Return (x, y) of the center of cell containing provided text 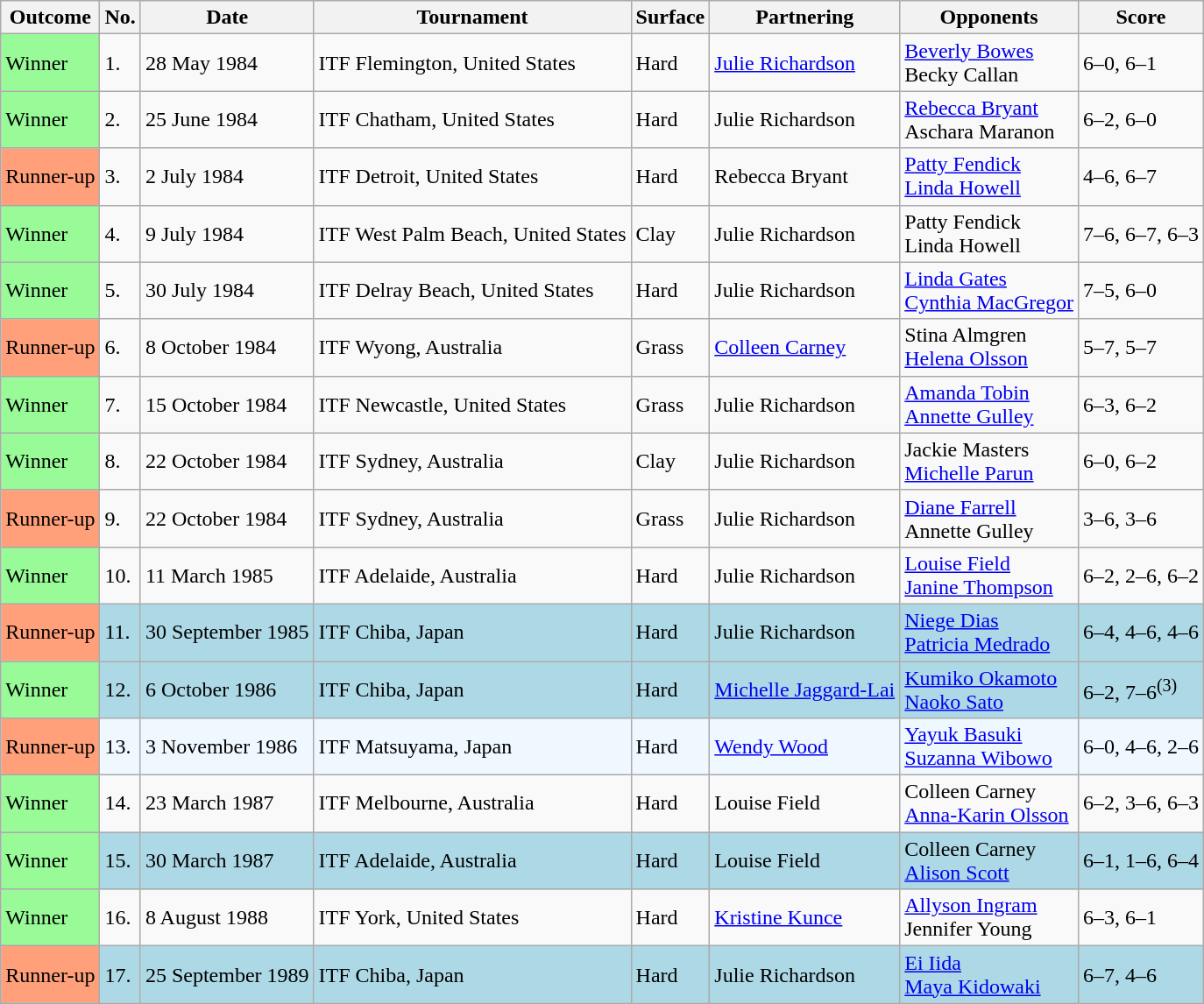
6–2, 2–6, 6–2 (1141, 575)
Ei Iida Maya Kidowaki (989, 974)
4. (120, 233)
2 July 1984 (227, 177)
25 September 1989 (227, 974)
Yayuk Basuki Suzanna Wibowo (989, 746)
ITF Detroit, United States (472, 177)
9. (120, 519)
Surface (670, 18)
Colleen Carney Anna-Karin Olsson (989, 804)
Tournament (472, 18)
10. (120, 575)
Wendy Wood (804, 746)
30 July 1984 (227, 291)
5. (120, 291)
6–4, 4–6, 4–6 (1141, 633)
3 November 1986 (227, 746)
Stina Almgren Helena Olsson (989, 347)
Kristine Kunce (804, 918)
6–3, 6–1 (1141, 918)
13. (120, 746)
Colleen Carney (804, 347)
Score (1141, 18)
Kumiko Okamoto Naoko Sato (989, 689)
Diane Farrell Annette Gulley (989, 519)
3. (120, 177)
6 October 1986 (227, 689)
ITF Flemington, United States (472, 63)
6–7, 4–6 (1141, 974)
1. (120, 63)
12. (120, 689)
ITF Wyong, Australia (472, 347)
23 March 1987 (227, 804)
ITF Chatham, United States (472, 119)
6–1, 1–6, 6–4 (1141, 860)
8 October 1984 (227, 347)
6–3, 6–2 (1141, 405)
30 March 1987 (227, 860)
Amanda Tobin Annette Gulley (989, 405)
7–6, 6–7, 6–3 (1141, 233)
17. (120, 974)
ITF Newcastle, United States (472, 405)
Niege Dias Patricia Medrado (989, 633)
Opponents (989, 18)
28 May 1984 (227, 63)
4–6, 6–7 (1141, 177)
No. (120, 18)
5–7, 5–7 (1141, 347)
7. (120, 405)
Michelle Jaggard-Lai (804, 689)
Louise Field Janine Thompson (989, 575)
Beverly Bowes Becky Callan (989, 63)
11. (120, 633)
9 July 1984 (227, 233)
14. (120, 804)
16. (120, 918)
3–6, 3–6 (1141, 519)
15. (120, 860)
Partnering (804, 18)
Allyson Ingram Jennifer Young (989, 918)
ITF West Palm Beach, United States (472, 233)
ITF Delray Beach, United States (472, 291)
6–0, 6–1 (1141, 63)
Rebecca Bryant (804, 177)
11 March 1985 (227, 575)
Date (227, 18)
6. (120, 347)
8 August 1988 (227, 918)
ITF York, United States (472, 918)
Outcome (51, 18)
Rebecca Bryant Aschara Maranon (989, 119)
Linda Gates Cynthia MacGregor (989, 291)
8. (120, 461)
6–2, 3–6, 6–3 (1141, 804)
Colleen Carney Alison Scott (989, 860)
2. (120, 119)
6–0, 4–6, 2–6 (1141, 746)
30 September 1985 (227, 633)
6–0, 6–2 (1141, 461)
ITF Matsuyama, Japan (472, 746)
6–2, 7–6(3) (1141, 689)
15 October 1984 (227, 405)
7–5, 6–0 (1141, 291)
Jackie Masters Michelle Parun (989, 461)
6–2, 6–0 (1141, 119)
ITF Melbourne, Australia (472, 804)
25 June 1984 (227, 119)
